Scan for the cell matching the given text and deliver its (x, y) coordinate at center. 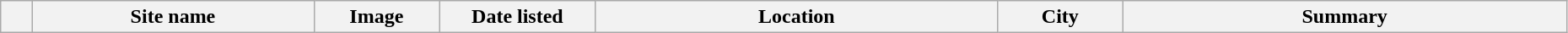
Image (376, 17)
City (1061, 17)
Site name (173, 17)
Location (796, 17)
Date listed (518, 17)
Summary (1344, 17)
